Scan for the cell matching the given text and deliver its (X, Y) coordinate at center. 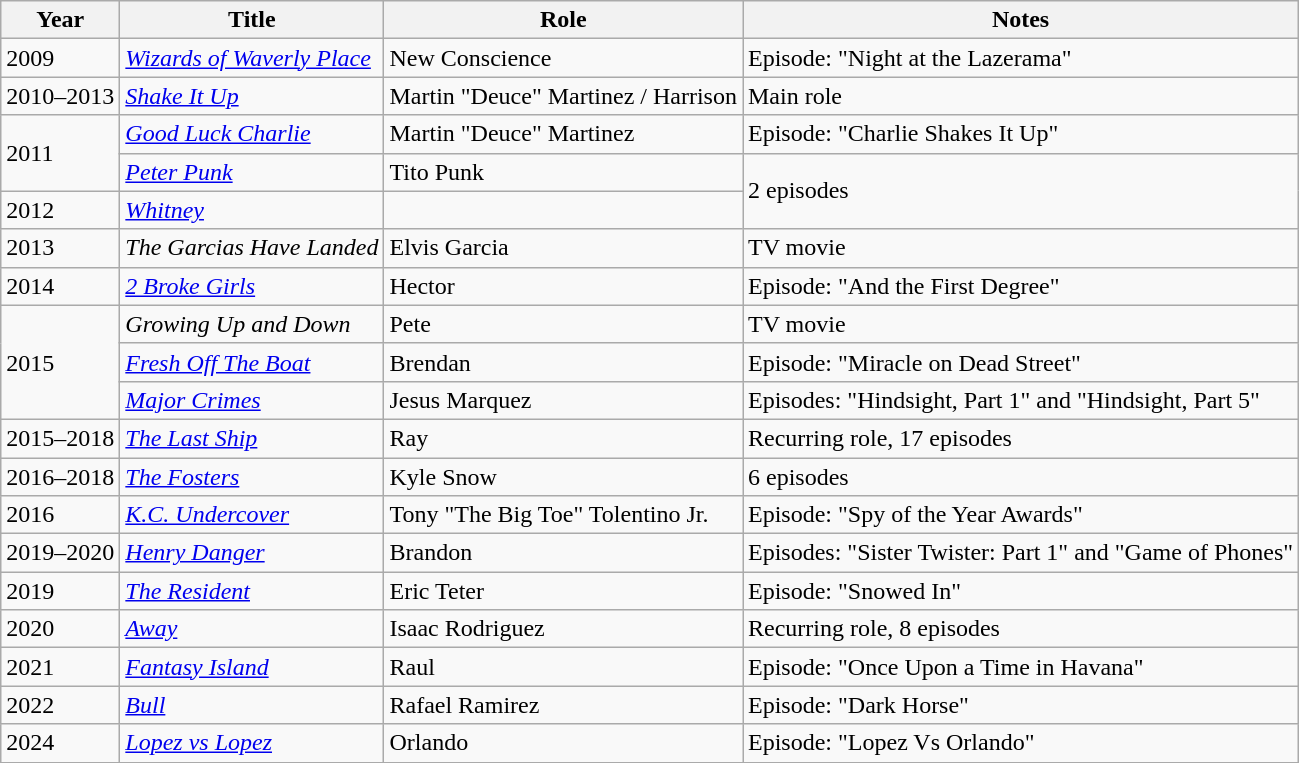
Episode: "Night at the Lazerama" (1020, 58)
2009 (60, 58)
Lopez vs Lopez (252, 743)
Peter Punk (252, 172)
Episode: "And the First Degree" (1020, 286)
Eric Teter (564, 591)
Episode: "Lopez Vs Orlando" (1020, 743)
Title (252, 20)
Tony "The Big Toe" Tolentino Jr. (564, 515)
Martin "Deuce" Martinez (564, 134)
Fantasy Island (252, 667)
Main role (1020, 96)
2022 (60, 705)
2 Broke Girls (252, 286)
2020 (60, 629)
K.C. Undercover (252, 515)
Henry Danger (252, 553)
Notes (1020, 20)
6 episodes (1020, 477)
2011 (60, 153)
Jesus Marquez (564, 400)
Recurring role, 8 episodes (1020, 629)
Raul (564, 667)
Episode: "Spy of the Year Awards" (1020, 515)
2016 (60, 515)
New Conscience (564, 58)
Fresh Off The Boat (252, 362)
Hector (564, 286)
Away (252, 629)
Major Crimes (252, 400)
Martin "Deuce" Martinez / Harrison (564, 96)
Episodes: "Hindsight, Part 1" and "Hindsight, Part 5" (1020, 400)
The Last Ship (252, 438)
Ray (564, 438)
2019 (60, 591)
The Garcias Have Landed (252, 248)
Episode: "Snowed In" (1020, 591)
2012 (60, 210)
Episode: "Dark Horse" (1020, 705)
2014 (60, 286)
Isaac Rodriguez (564, 629)
Growing Up and Down (252, 324)
The Resident (252, 591)
Whitney (252, 210)
Episode: "Charlie Shakes It Up" (1020, 134)
Shake It Up (252, 96)
Brandon (564, 553)
2015–2018 (60, 438)
2013 (60, 248)
Kyle Snow (564, 477)
Year (60, 20)
Recurring role, 17 episodes (1020, 438)
Episodes: "Sister Twister: Part 1" and "Game of Phones" (1020, 553)
Wizards of Waverly Place (252, 58)
Tito Punk (564, 172)
2024 (60, 743)
Role (564, 20)
2016–2018 (60, 477)
Episode: "Miracle on Dead Street" (1020, 362)
2015 (60, 362)
Pete (564, 324)
Orlando (564, 743)
Episode: "Once Upon a Time in Havana" (1020, 667)
2010–2013 (60, 96)
2021 (60, 667)
The Fosters (252, 477)
Brendan (564, 362)
Good Luck Charlie (252, 134)
Bull (252, 705)
2019–2020 (60, 553)
Rafael Ramirez (564, 705)
2 episodes (1020, 191)
Elvis Garcia (564, 248)
